Return (x, y) of the center of cell containing provided text 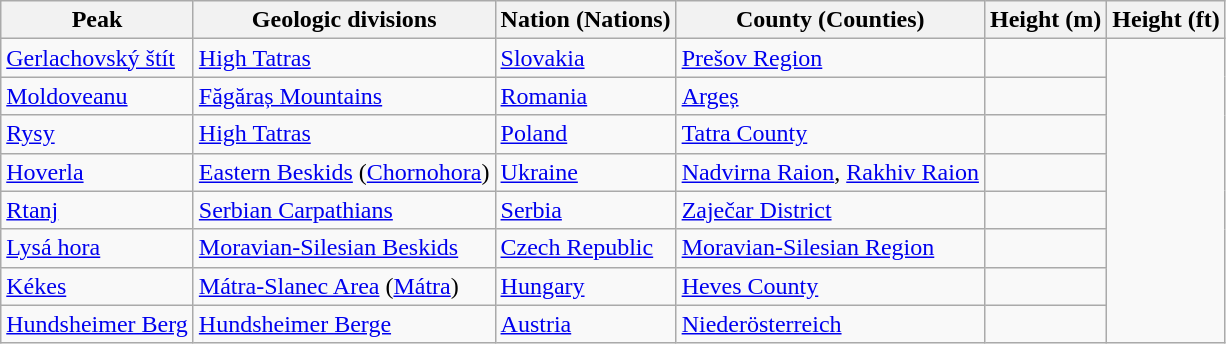
Hundsheimer Berg (98, 324)
Hoverla (98, 172)
Nation (Nations) (586, 20)
Kékes (98, 286)
Moravian-Silesian Beskids (344, 248)
Gerlachovský štít (98, 58)
Mátra-Slanec Area (Mátra) (344, 286)
Prešov Region (830, 58)
Serbian Carpathians (344, 210)
Lysá hora (98, 248)
Heves County (830, 286)
Poland (586, 134)
Austria (586, 324)
Tatra County (830, 134)
Nadvirna Raion, Rakhiv Raion (830, 172)
Hungary (586, 286)
Argeș (830, 96)
Hundsheimer Berge (344, 324)
Height (ft) (1166, 20)
Rtanj (98, 210)
Serbia (586, 210)
County (Counties) (830, 20)
Ukraine (586, 172)
Zaječar District (830, 210)
Moravian-Silesian Region (830, 248)
Czech Republic (586, 248)
Niederösterreich (830, 324)
Rysy (98, 134)
Height (m) (1045, 20)
Peak (98, 20)
Făgăraș Mountains (344, 96)
Moldoveanu (98, 96)
Romania (586, 96)
Slovakia (586, 58)
Eastern Beskids (Chornohora) (344, 172)
Geologic divisions (344, 20)
